Identify which cell holds the provided text, then report its [X, Y] central coordinate. 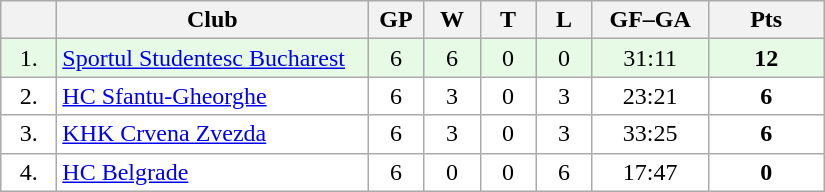
KHK Crvena Zvezda [212, 134]
31:11 [650, 58]
17:47 [650, 172]
GP [396, 20]
3. [29, 134]
Club [212, 20]
GF–GA [650, 20]
Pts [766, 20]
W [452, 20]
T [508, 20]
2. [29, 96]
HC Sfantu-Gheorghe [212, 96]
12 [766, 58]
4. [29, 172]
L [564, 20]
HC Belgrade [212, 172]
23:21 [650, 96]
33:25 [650, 134]
1. [29, 58]
Sportul Studentesc Bucharest [212, 58]
